Return (x, y) of the center of cell containing provided text 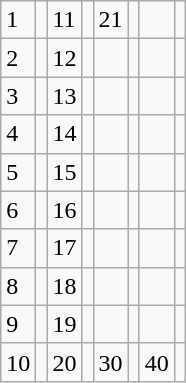
40 (156, 362)
3 (18, 96)
9 (18, 324)
13 (64, 96)
5 (18, 172)
17 (64, 248)
16 (64, 210)
8 (18, 286)
4 (18, 134)
30 (110, 362)
7 (18, 248)
2 (18, 58)
21 (110, 20)
19 (64, 324)
15 (64, 172)
6 (18, 210)
20 (64, 362)
18 (64, 286)
14 (64, 134)
1 (18, 20)
10 (18, 362)
12 (64, 58)
11 (64, 20)
